Output the [x, y] coordinate of the center of the cell containing the given text.  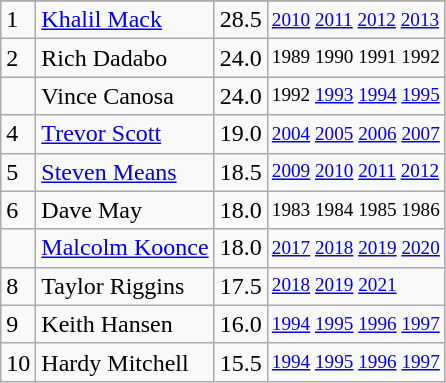
1989 1990 1991 1992 [356, 58]
Malcolm Koonce [125, 248]
2 [18, 58]
Hardy Mitchell [125, 362]
2010 2011 2012 2013 [356, 20]
2017 2018 2019 2020 [356, 248]
Steven Means [125, 172]
6 [18, 210]
Trevor Scott [125, 134]
Vince Canosa [125, 96]
10 [18, 362]
Dave May [125, 210]
28.5 [240, 20]
9 [18, 324]
19.0 [240, 134]
Keith Hansen [125, 324]
16.0 [240, 324]
2009 2010 2011 2012 [356, 172]
Taylor Riggins [125, 286]
18.5 [240, 172]
1 [18, 20]
4 [18, 134]
1983 1984 1985 1986 [356, 210]
8 [18, 286]
5 [18, 172]
2004 2005 2006 2007 [356, 134]
2018 2019 2021 [356, 286]
15.5 [240, 362]
Khalil Mack [125, 20]
1992 1993 1994 1995 [356, 96]
17.5 [240, 286]
Rich Dadabo [125, 58]
